Locate the cell with the specified text and output its (X, Y) center coordinate. 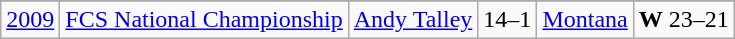
W 23–21 (684, 20)
Montana (585, 20)
Andy Talley (413, 20)
14–1 (508, 20)
2009 (30, 20)
FCS National Championship (204, 20)
